Find where the given text appears and provide that cell's center as [x, y] coordinate. 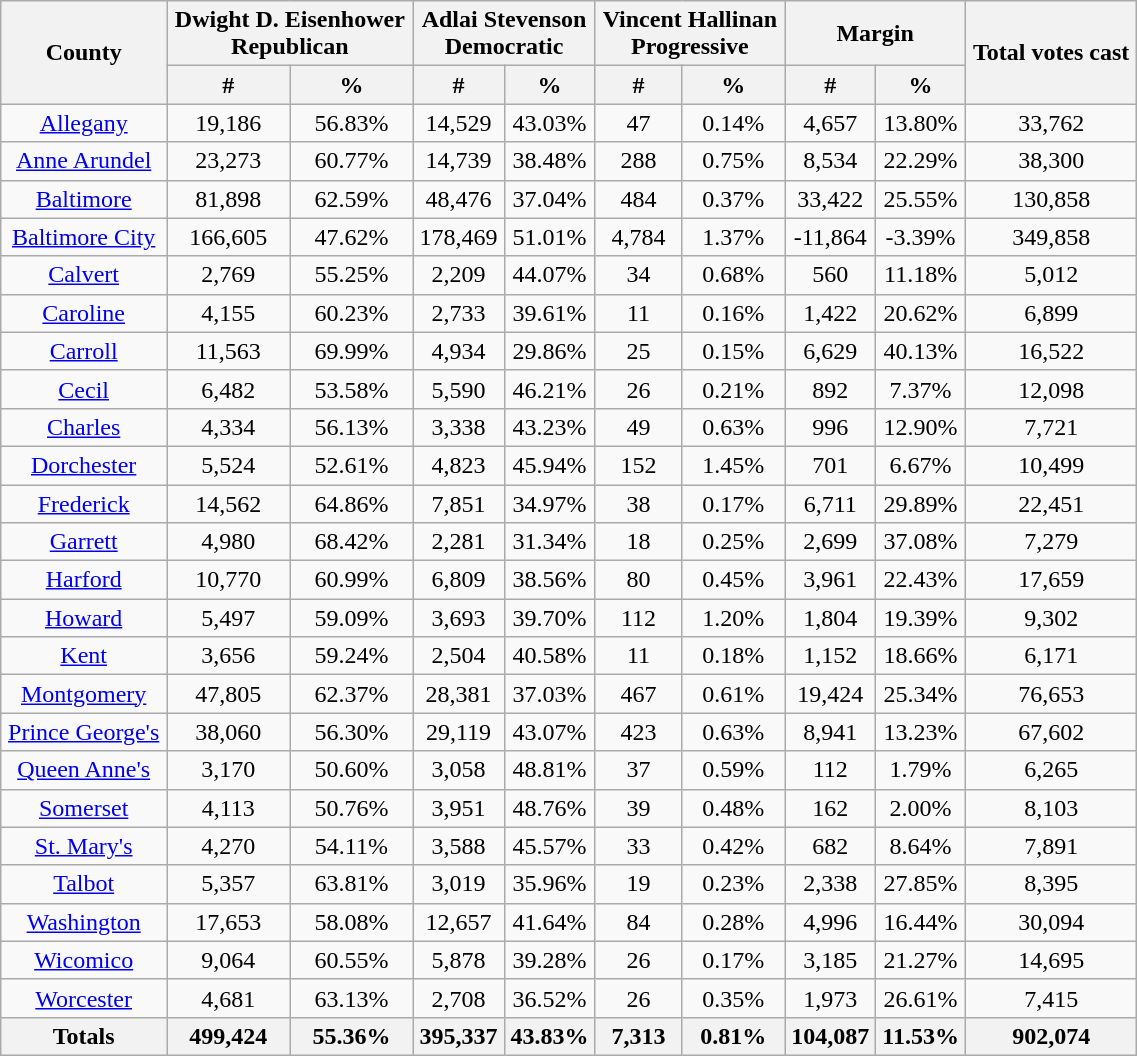
0.75% [734, 161]
62.59% [352, 199]
63.81% [352, 884]
2,209 [458, 275]
47.62% [352, 237]
Adlai StevensonDemocratic [504, 34]
56.13% [352, 427]
34.97% [550, 503]
0.15% [734, 351]
0.28% [734, 922]
0.23% [734, 884]
0.21% [734, 389]
23,273 [228, 161]
9,064 [228, 960]
Harford [84, 580]
59.09% [352, 618]
40.58% [550, 656]
County [84, 52]
0.59% [734, 770]
1.37% [734, 237]
2,281 [458, 542]
29.86% [550, 351]
14,562 [228, 503]
81,898 [228, 199]
Talbot [84, 884]
8.64% [921, 846]
Vincent HallinanProgressive [690, 34]
0.16% [734, 313]
162 [830, 808]
0.61% [734, 694]
0.18% [734, 656]
3,058 [458, 770]
Cecil [84, 389]
37.03% [550, 694]
39.70% [550, 618]
52.61% [352, 465]
33,422 [830, 199]
Anne Arundel [84, 161]
Montgomery [84, 694]
Garrett [84, 542]
25.34% [921, 694]
Carroll [84, 351]
41.64% [550, 922]
14,695 [1050, 960]
0.45% [734, 580]
6,711 [830, 503]
39 [638, 808]
1.20% [734, 618]
0.35% [734, 998]
Prince George's [84, 732]
80 [638, 580]
25.55% [921, 199]
8,941 [830, 732]
6,482 [228, 389]
20.62% [921, 313]
13.23% [921, 732]
-3.39% [921, 237]
45.94% [550, 465]
29.89% [921, 503]
6,809 [458, 580]
37.04% [550, 199]
3,951 [458, 808]
1.45% [734, 465]
38.48% [550, 161]
19,186 [228, 123]
Wicomico [84, 960]
Somerset [84, 808]
104,087 [830, 1036]
37.08% [921, 542]
5,878 [458, 960]
38,300 [1050, 161]
33 [638, 846]
166,605 [228, 237]
6.67% [921, 465]
36.52% [550, 998]
11,563 [228, 351]
62.37% [352, 694]
60.77% [352, 161]
25 [638, 351]
27.85% [921, 884]
-11,864 [830, 237]
2,504 [458, 656]
4,155 [228, 313]
45.57% [550, 846]
7,851 [458, 503]
0.25% [734, 542]
56.30% [352, 732]
22,451 [1050, 503]
31.34% [550, 542]
47 [638, 123]
8,103 [1050, 808]
48,476 [458, 199]
39.61% [550, 313]
2,338 [830, 884]
484 [638, 199]
7,721 [1050, 427]
51.01% [550, 237]
12.90% [921, 427]
3,961 [830, 580]
5,590 [458, 389]
28,381 [458, 694]
43.23% [550, 427]
1.79% [921, 770]
3,588 [458, 846]
7,891 [1050, 846]
40.13% [921, 351]
10,770 [228, 580]
35.96% [550, 884]
76,653 [1050, 694]
4,681 [228, 998]
6,899 [1050, 313]
Totals [84, 1036]
701 [830, 465]
30,094 [1050, 922]
38,060 [228, 732]
38.56% [550, 580]
68.42% [352, 542]
Frederick [84, 503]
St. Mary's [84, 846]
11.18% [921, 275]
18 [638, 542]
5,357 [228, 884]
560 [830, 275]
Worcester [84, 998]
19,424 [830, 694]
6,171 [1050, 656]
50.76% [352, 808]
60.23% [352, 313]
14,739 [458, 161]
3,170 [228, 770]
Calvert [84, 275]
19.39% [921, 618]
682 [830, 846]
22.29% [921, 161]
16,522 [1050, 351]
467 [638, 694]
Howard [84, 618]
6,265 [1050, 770]
3,656 [228, 656]
46.21% [550, 389]
33,762 [1050, 123]
60.55% [352, 960]
152 [638, 465]
10,499 [1050, 465]
2,699 [830, 542]
2,733 [458, 313]
Dorchester [84, 465]
67,602 [1050, 732]
39.28% [550, 960]
Charles [84, 427]
892 [830, 389]
6,629 [830, 351]
3,338 [458, 427]
Margin [876, 34]
56.83% [352, 123]
7,313 [638, 1036]
8,395 [1050, 884]
0.81% [734, 1036]
4,784 [638, 237]
7,415 [1050, 998]
5,012 [1050, 275]
423 [638, 732]
63.13% [352, 998]
11.53% [921, 1036]
4,996 [830, 922]
2.00% [921, 808]
Baltimore [84, 199]
130,858 [1050, 199]
84 [638, 922]
19 [638, 884]
3,693 [458, 618]
50.60% [352, 770]
4,657 [830, 123]
44.07% [550, 275]
16.44% [921, 922]
14,529 [458, 123]
59.24% [352, 656]
54.11% [352, 846]
69.99% [352, 351]
43.07% [550, 732]
4,980 [228, 542]
4,334 [228, 427]
7,279 [1050, 542]
178,469 [458, 237]
55.25% [352, 275]
58.08% [352, 922]
29,119 [458, 732]
48.81% [550, 770]
4,113 [228, 808]
38 [638, 503]
21.27% [921, 960]
49 [638, 427]
26.61% [921, 998]
1,422 [830, 313]
0.42% [734, 846]
1,804 [830, 618]
48.76% [550, 808]
0.14% [734, 123]
Dwight D. EisenhowerRepublican [290, 34]
Kent [84, 656]
4,934 [458, 351]
4,270 [228, 846]
34 [638, 275]
3,185 [830, 960]
43.03% [550, 123]
13.80% [921, 123]
Washington [84, 922]
0.37% [734, 199]
Caroline [84, 313]
53.58% [352, 389]
349,858 [1050, 237]
22.43% [921, 580]
499,424 [228, 1036]
3,019 [458, 884]
9,302 [1050, 618]
2,769 [228, 275]
395,337 [458, 1036]
1,973 [830, 998]
Allegany [84, 123]
17,659 [1050, 580]
902,074 [1050, 1036]
47,805 [228, 694]
4,823 [458, 465]
288 [638, 161]
0.48% [734, 808]
2,708 [458, 998]
55.36% [352, 1036]
17,653 [228, 922]
37 [638, 770]
Queen Anne's [84, 770]
Total votes cast [1050, 52]
996 [830, 427]
18.66% [921, 656]
0.68% [734, 275]
12,098 [1050, 389]
1,152 [830, 656]
43.83% [550, 1036]
60.99% [352, 580]
5,524 [228, 465]
Baltimore City [84, 237]
12,657 [458, 922]
64.86% [352, 503]
7.37% [921, 389]
8,534 [830, 161]
5,497 [228, 618]
